Scan for the cell matching the given text and deliver its [x, y] coordinate at center. 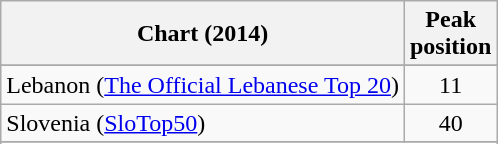
Chart (2014) [203, 34]
Peakposition [450, 34]
Lebanon (The Official Lebanese Top 20) [203, 85]
11 [450, 85]
Slovenia (SloTop50) [203, 123]
40 [450, 123]
